Determine the [x, y] coordinate at the center of the cell enclosing the given text.  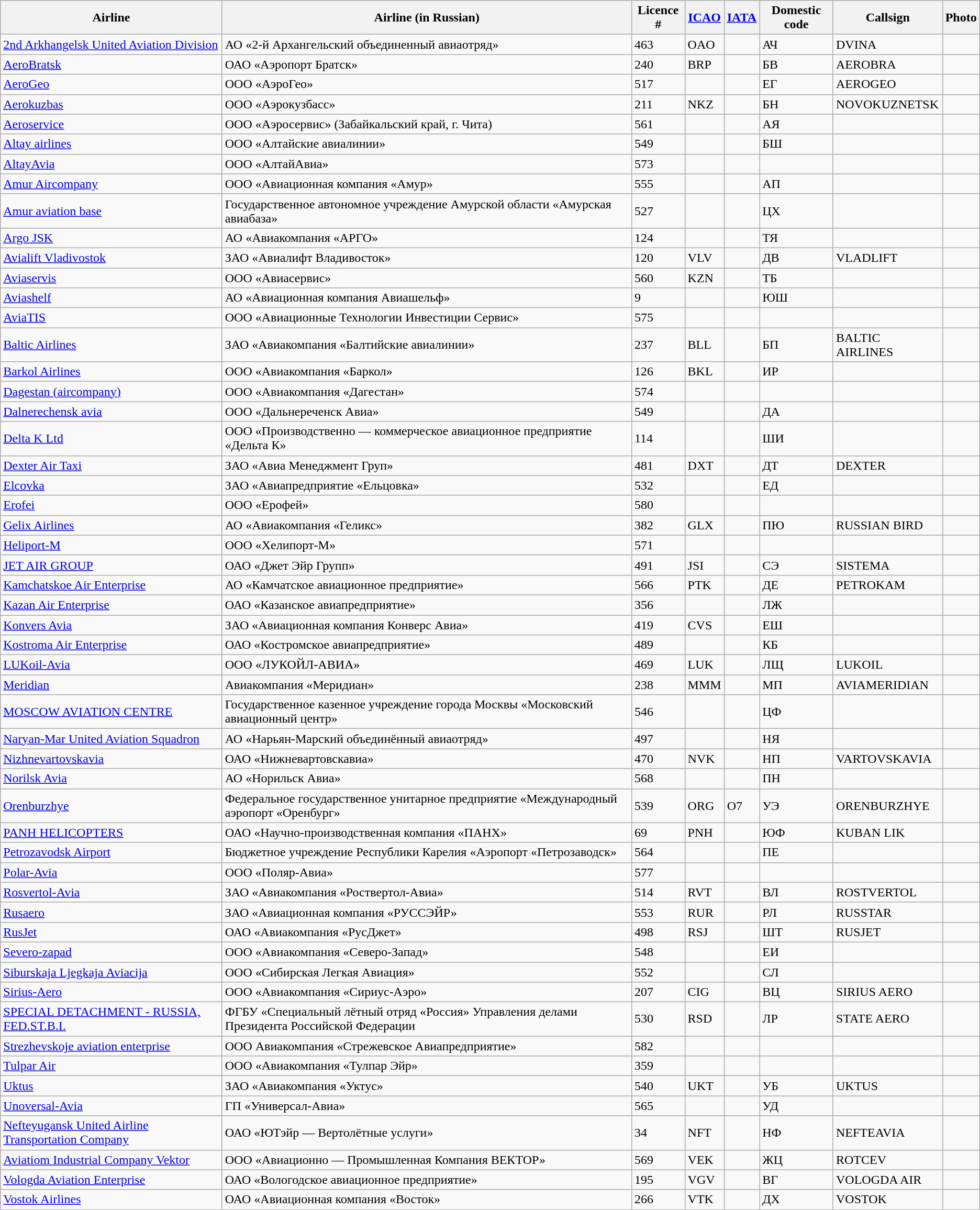
580 [658, 505]
Strezhevskoje aviation enterprise [111, 1046]
АО «Авиационная компания Авиашельф» [427, 298]
ОАО «Авиакомпания «РусДжет» [427, 932]
NVK [705, 759]
Kamchatskoe Air Enterprise [111, 585]
ЕШ [797, 625]
БН [797, 104]
237 [658, 345]
ООО «Дальнереченск Авиа» [427, 412]
Vostok Airlines [111, 1200]
571 [658, 545]
ООО «Сибирская Легкая Авиация» [427, 972]
359 [658, 1066]
ОАО «Авиационная компания «Восток» [427, 1200]
ДА [797, 412]
ЛЩ [797, 665]
124 [658, 238]
Erofei [111, 505]
Amur Aircompany [111, 184]
BALTIC AIRLINES [888, 345]
LUKOIL [888, 665]
527 [658, 210]
ООО «Авиационные Технологии Инвестиции Сервис» [427, 318]
Бюджетное учреждение Республики Карелия «Аэропорт «Петрозаводск» [427, 852]
530 [658, 1019]
Vologda Aviation Enterprise [111, 1180]
МП [797, 685]
Dagestan (aircompany) [111, 392]
IATA [742, 18]
UKT [705, 1086]
Polar-Avia [111, 872]
Delta K Ltd [111, 439]
VEK [705, 1160]
ОАО «Аэропорт Братск» [427, 64]
VARTOVSKAVIA [888, 759]
Elcovka [111, 485]
195 [658, 1180]
DEXTER [888, 465]
120 [658, 258]
540 [658, 1086]
Altay airlines [111, 144]
ЦХ [797, 210]
ФГБУ «Специальный лётный отряд «Россия» Управления делами Президента Российской Федерации [427, 1019]
Unoversal-Avia [111, 1106]
497 [658, 739]
2nd Arkhangelsk United Aviation Division [111, 45]
382 [658, 525]
SPECIAL DETACHMENT - RUSSIA, FED.ST.B.I. [111, 1019]
АП [797, 184]
O7 [742, 805]
NKZ [705, 104]
Rosvertol-Avia [111, 892]
КБ [797, 645]
ООО «АэроГео» [427, 84]
АО «Авиакомпания «АРГО» [427, 238]
KZN [705, 278]
498 [658, 932]
AeroGeo [111, 84]
RVT [705, 892]
АО «Норильск Авиа» [427, 779]
Aviashelf [111, 298]
Avialift Vladivostok [111, 258]
ЗАО «Авиалифт Владивосток» [427, 258]
NEFTEAVIA [888, 1133]
ИР [797, 372]
555 [658, 184]
Nefteyugansk United Airline Transportation Company [111, 1133]
RUSSIAN BIRD [888, 525]
ООО «Авиакомпания «Баркол» [427, 372]
ЕИ [797, 952]
Amur aviation base [111, 210]
Airline (in Russian) [427, 18]
564 [658, 852]
Barkol Airlines [111, 372]
240 [658, 64]
AEROBRA [888, 64]
ООО «Авиакомпания «Тулпар Эйр» [427, 1066]
ОАО «Костромское авиапредприятие» [427, 645]
Photo [961, 18]
Norilsk Avia [111, 779]
Orenburzhye [111, 805]
489 [658, 645]
БШ [797, 144]
ООО «АлтайАвиа» [427, 164]
114 [658, 439]
Heliport-M [111, 545]
AeroBratsk [111, 64]
ООО «Аэросервис» (Забайкальский край, г. Чита) [427, 124]
238 [658, 685]
ООО Авиакомпания «Стрежевское Авиапредприятие» [427, 1046]
LUK [705, 665]
ДТ [797, 465]
ICAO [705, 18]
АЧ [797, 45]
ROTCEV [888, 1160]
VLADLIFT [888, 258]
34 [658, 1133]
Aerokuzbas [111, 104]
NOVOKUZNETSK [888, 104]
DXT [705, 465]
548 [658, 952]
ЗАО «Авиакомпания «Уктус» [427, 1086]
ООО «Хелипорт-М» [427, 545]
БП [797, 345]
ООО «Авиационно — Промышленная Компания ВЕКТОР» [427, 1160]
Государственное казенное учреждение города Москвы «Московский авиационный центр» [427, 712]
ЮШ [797, 298]
356 [658, 605]
ОАО «Казанское авиапредприятие» [427, 605]
Uktus [111, 1086]
VTK [705, 1200]
463 [658, 45]
УД [797, 1106]
DVINA [888, 45]
539 [658, 805]
ORG [705, 805]
Meridian [111, 685]
9 [658, 298]
ORENBURZHYE [888, 805]
LUKoil-Avia [111, 665]
470 [658, 759]
ОАО «Научно-производственная компания «ПАНХ» [427, 832]
Siburskaja Ljegkaja Aviacija [111, 972]
SISTEMA [888, 565]
ГП «Универсал-Авиа» [427, 1106]
Tulpar Air [111, 1066]
ЗАО «Авиационная компания Конверс Авиа» [427, 625]
СЛ [797, 972]
Kazan Air Enterprise [111, 605]
573 [658, 164]
VOLOGDA AIR [888, 1180]
ЗАО «Авиационная компания «РУССЭЙР» [427, 912]
АО «Авиакомпания «Геликс» [427, 525]
Airline [111, 18]
ТЯ [797, 238]
AviaTIS [111, 318]
MMM [705, 685]
АО «Нарьян-Марский объединённый авиаотряд» [427, 739]
574 [658, 392]
207 [658, 992]
577 [658, 872]
ВЛ [797, 892]
PTK [705, 585]
ОАО «Нижневартовскавиа» [427, 759]
532 [658, 485]
Kostroma Air Enterprise [111, 645]
Федеральное государственное унитарное предприятие «Международный аэропорт «Оренбург» [427, 805]
211 [658, 104]
491 [658, 565]
582 [658, 1046]
552 [658, 972]
ОАО «Джет Эйр Групп» [427, 565]
RUSJET [888, 932]
ЗАО «Авиакомпания «Роствертол-Авиа» [427, 892]
MOSCOW AVIATION CENTRE [111, 712]
РЛ [797, 912]
CIG [705, 992]
НЯ [797, 739]
Konvers Avia [111, 625]
ДХ [797, 1200]
ШИ [797, 439]
Petrozavodsk Airport [111, 852]
481 [658, 465]
Aviatiom Industrial Company Vektor [111, 1160]
CVS [705, 625]
BLL [705, 345]
Domestic code [797, 18]
ООО «Ерофей» [427, 505]
KUBAN LIK [888, 832]
BKL [705, 372]
Callsign [888, 18]
Dexter Air Taxi [111, 465]
ЗАО «Авиа Менеджмент Груп» [427, 465]
OAO [705, 45]
ЕГ [797, 84]
565 [658, 1106]
VGV [705, 1180]
ЕД [797, 485]
ООО «Производственно — коммерческое авиационное предприятие «Дельта К» [427, 439]
ПН [797, 779]
Авиакомпания «Меридиан» [427, 685]
PNH [705, 832]
PANH HELICOPTERS [111, 832]
ВГ [797, 1180]
568 [658, 779]
Dalnerechensk avia [111, 412]
GLX [705, 525]
Aeroservice [111, 124]
Argo JSK [111, 238]
Sirius-Aero [111, 992]
Государственное автономное учреждение Амурской области «Амурская авиабаза» [427, 210]
ОАО «Вологодское авиационное предприятие» [427, 1180]
560 [658, 278]
ЛР [797, 1019]
БВ [797, 64]
553 [658, 912]
ВЦ [797, 992]
VLV [705, 258]
469 [658, 665]
517 [658, 84]
566 [658, 585]
ООО «Авиасервис» [427, 278]
ЖЦ [797, 1160]
ЮФ [797, 832]
АЯ [797, 124]
Nizhnevartovskavia [111, 759]
BRP [705, 64]
Naryan-Mar United Aviation Squadron [111, 739]
ЛЖ [797, 605]
ПЮ [797, 525]
126 [658, 372]
575 [658, 318]
RSJ [705, 932]
АО «Камчатское авиационное предприятие» [427, 585]
569 [658, 1160]
SIRIUS AERO [888, 992]
RUSSTAR [888, 912]
266 [658, 1200]
СЭ [797, 565]
Gelix Airlines [111, 525]
ДЕ [797, 585]
RUR [705, 912]
ДВ [797, 258]
514 [658, 892]
ПЕ [797, 852]
ШТ [797, 932]
ООО «Авиационная компания «Амур» [427, 184]
ROSTVERTOL [888, 892]
ЗАО «Авиапредприятие «Ельцовка» [427, 485]
RusJet [111, 932]
Rusaero [111, 912]
VOSTOK [888, 1200]
AVIAMERIDIAN [888, 685]
УЭ [797, 805]
ООО «Авиакомпания «Северо-Запад» [427, 952]
ООО «ЛУКОЙЛ-АВИА» [427, 665]
JSI [705, 565]
ЦФ [797, 712]
НП [797, 759]
ООО «Аэрокузбасс» [427, 104]
ООО «Авиакомпания «Дагестан» [427, 392]
JET AIR GROUP [111, 565]
69 [658, 832]
ООО «Алтайские авиалинии» [427, 144]
NFT [705, 1133]
ЗАО «Авиакомпания «Балтийские авиалинии» [427, 345]
АО «2-й Архангельский объединенный авиаотряд» [427, 45]
AltayAvia [111, 164]
Aviaservis [111, 278]
Licence # [658, 18]
ТБ [797, 278]
RSD [705, 1019]
Severo-zapad [111, 952]
ОАО «ЮТэйр — Вертолётные услуги» [427, 1133]
AEROGEO [888, 84]
561 [658, 124]
PETROKAM [888, 585]
546 [658, 712]
419 [658, 625]
ООО «Поляр-Авиа» [427, 872]
STATE AERO [888, 1019]
НФ [797, 1133]
УБ [797, 1086]
ООО «Авиакомпания «Сириус-Аэро» [427, 992]
Baltic Airlines [111, 345]
UKTUS [888, 1086]
